Find where the given text appears and provide that cell's center as (X, Y) coordinate. 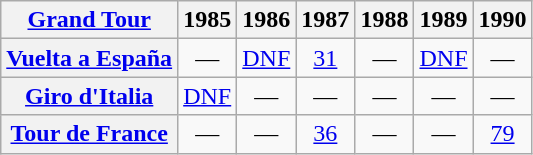
1990 (502, 20)
36 (326, 134)
Giro d'Italia (90, 96)
1989 (444, 20)
1985 (208, 20)
79 (502, 134)
Grand Tour (90, 20)
Vuelta a España (90, 58)
1986 (266, 20)
31 (326, 58)
1987 (326, 20)
Tour de France (90, 134)
1988 (384, 20)
